Provide the (x, y) coordinate of the cell's center where the given text is located.  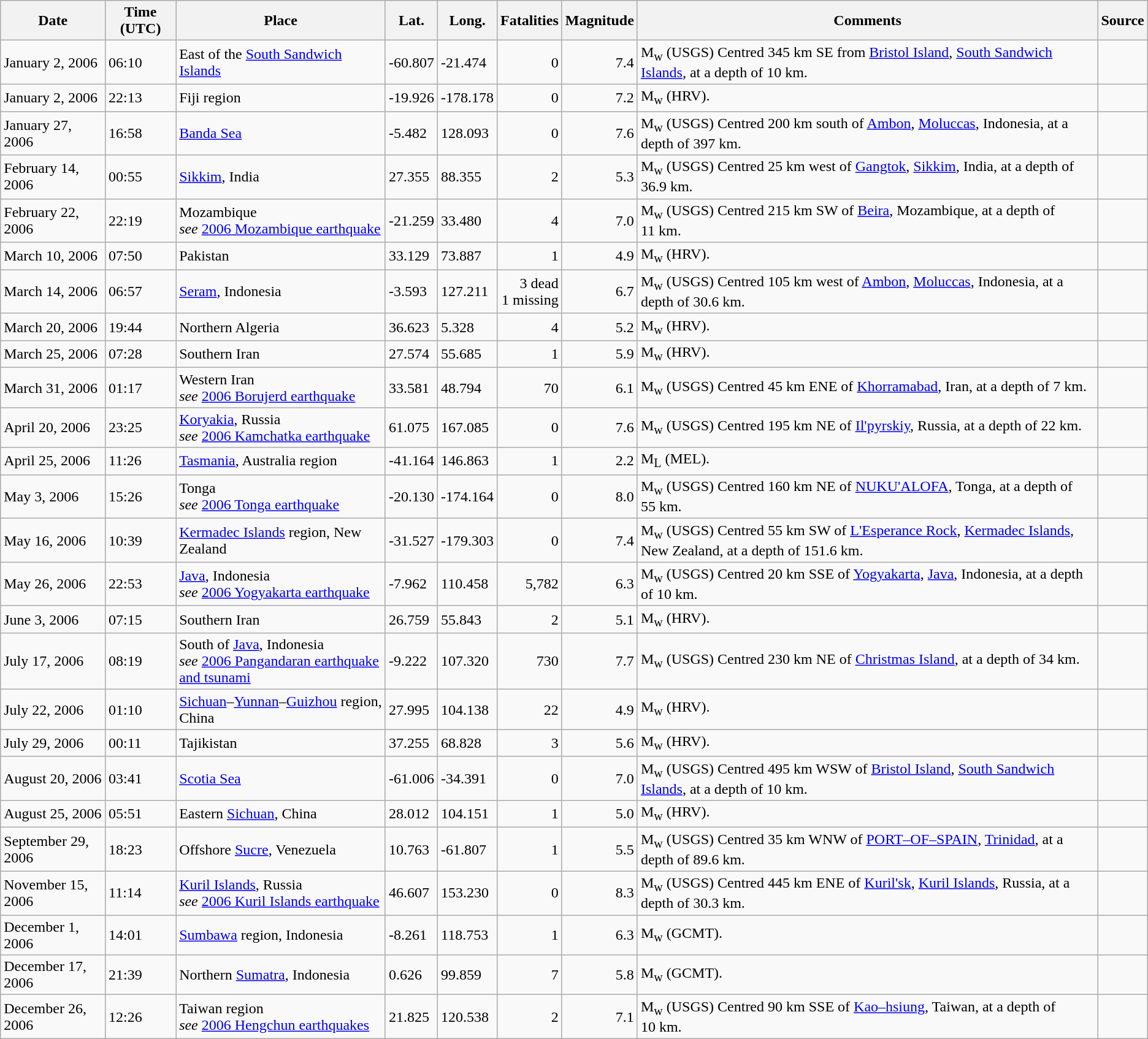
East of the South Sandwich Islands (281, 63)
27.995 (411, 710)
Mw (USGS) Centred 35 km WNW of PORT–OF–SPAIN, Trinidad, at a depth of 89.6 km. (867, 850)
Northern Algeria (281, 327)
48.794 (467, 387)
06:10 (141, 63)
06:57 (141, 292)
Tonga see 2006 Tonga earthquake (281, 497)
Koryakia, Russia see 2006 Kamchatka earthquake (281, 428)
Mw (USGS) Centred 45 km ENE of Khorramabad, Iran, at a depth of 7 km. (867, 387)
-61.006 (411, 778)
127.211 (467, 292)
104.138 (467, 710)
Pakistan (281, 256)
January 27, 2006 (53, 134)
Source (1122, 21)
Mw (USGS) Centred 195 km NE of Il'pyrskiy, Russia, at a depth of 22 km. (867, 428)
Fiji region (281, 97)
7.1 (600, 1016)
2.2 (600, 461)
March 25, 2006 (53, 354)
33.581 (411, 387)
128.093 (467, 134)
07:50 (141, 256)
11:14 (141, 892)
05:51 (141, 814)
Mw (USGS) Centred 90 km SSE of Kao–hsiung, Taiwan, at a depth of 10 km. (867, 1016)
6.7 (600, 292)
-31.527 (411, 541)
-61.807 (467, 850)
August 20, 2006 (53, 778)
5.5 (600, 850)
7.7 (600, 661)
21.825 (411, 1016)
5.1 (600, 619)
Offshore Sucre, Venezuela (281, 850)
Magnitude (600, 21)
-3.593 (411, 292)
-7.962 (411, 584)
18:23 (141, 850)
22:19 (141, 221)
5.3 (600, 177)
5.328 (467, 327)
December 1, 2006 (53, 935)
22:13 (141, 97)
5.6 (600, 743)
99.859 (467, 975)
Western Iran see 2006 Borujerd earthquake (281, 387)
55.685 (467, 354)
07:28 (141, 354)
3 dead 1 missing (530, 292)
14:01 (141, 935)
22 (530, 710)
12:26 (141, 1016)
-34.391 (467, 778)
19:44 (141, 327)
Banda Sea (281, 134)
146.863 (467, 461)
Mw (USGS) Centred 215 km SW of Beira, Mozambique, at a depth of 11 km. (867, 221)
Mw (USGS) Centred 20 km SSE of Yogyakarta, Java, Indonesia, at a depth of 10 km. (867, 584)
Sichuan–Yunnan–Guizhou region, China (281, 710)
88.355 (467, 177)
70 (530, 387)
July 22, 2006 (53, 710)
5.9 (600, 354)
February 14, 2006 (53, 177)
Mw (USGS) Centred 345 km SE from Bristol Island, South Sandwich Islands, at a depth of 10 km. (867, 63)
-21.259 (411, 221)
April 20, 2006 (53, 428)
110.458 (467, 584)
-178.178 (467, 97)
March 20, 2006 (53, 327)
120.538 (467, 1016)
5.8 (600, 975)
16:58 (141, 134)
11:26 (141, 461)
South of Java, Indonesia see 2006 Pangandaran earthquake and tsunami (281, 661)
Mw (USGS) Centred 445 km ENE of Kuril'sk, Kuril Islands, Russia, at a depth of 30.3 km. (867, 892)
Eastern Sichuan, China (281, 814)
July 17, 2006 (53, 661)
Mw (USGS) Centred 495 km WSW of Bristol Island, South Sandwich Islands, at a depth of 10 km. (867, 778)
3 (530, 743)
Mw (USGS) Centred 230 km NE of Christmas Island, at a depth of 34 km. (867, 661)
55.843 (467, 619)
Mw (USGS) Centred 200 km south of Ambon, Moluccas, Indonesia, at a depth of 397 km. (867, 134)
10:39 (141, 541)
00:11 (141, 743)
153.230 (467, 892)
15:26 (141, 497)
Long. (467, 21)
7 (530, 975)
-21.474 (467, 63)
68.828 (467, 743)
Taiwan region see 2006 Hengchun earthquakes (281, 1016)
-8.261 (411, 935)
September 29, 2006 (53, 850)
-179.303 (467, 541)
March 14, 2006 (53, 292)
27.574 (411, 354)
-41.164 (411, 461)
01:10 (141, 710)
6.1 (600, 387)
118.753 (467, 935)
April 25, 2006 (53, 461)
0.626 (411, 975)
Date (53, 21)
Mw (USGS) Centred 55 km SW of L'Esperance Rock, Kermadec Islands, New Zealand, at a depth of 151.6 km. (867, 541)
61.075 (411, 428)
27.355 (411, 177)
May 3, 2006 (53, 497)
107.320 (467, 661)
August 25, 2006 (53, 814)
-20.130 (411, 497)
Comments (867, 21)
Mw (USGS) Centred 160 km NE of NUKU'ALOFA, Tonga, at a depth of 55 km. (867, 497)
03:41 (141, 778)
5.2 (600, 327)
22:53 (141, 584)
July 29, 2006 (53, 743)
167.085 (467, 428)
March 10, 2006 (53, 256)
23:25 (141, 428)
ML (MEL). (867, 461)
00:55 (141, 177)
21:39 (141, 975)
-174.164 (467, 497)
May 16, 2006 (53, 541)
8.3 (600, 892)
46.607 (411, 892)
01:17 (141, 387)
08:19 (141, 661)
Java, Indonesia see 2006 Yogyakarta earthquake (281, 584)
Scotia Sea (281, 778)
Lat. (411, 21)
10.763 (411, 850)
730 (530, 661)
Fatalities (530, 21)
Kuril Islands, Russia see 2006 Kuril Islands earthquake (281, 892)
Mozambique see 2006 Mozambique earthquake (281, 221)
November 15, 2006 (53, 892)
8.0 (600, 497)
May 26, 2006 (53, 584)
33.480 (467, 221)
-19.926 (411, 97)
December 26, 2006 (53, 1016)
Mw (USGS) Centred 25 km west of Gangtok, Sikkim, India, at a depth of 36.9 km. (867, 177)
Sikkim, India (281, 177)
-60.807 (411, 63)
Sumbawa region, Indonesia (281, 935)
104.151 (467, 814)
Tasmania, Australia region (281, 461)
February 22, 2006 (53, 221)
March 31, 2006 (53, 387)
Tajikistan (281, 743)
December 17, 2006 (53, 975)
26.759 (411, 619)
36.623 (411, 327)
-9.222 (411, 661)
Mw (USGS) Centred 105 km west of Ambon, Moluccas, Indonesia, at a depth of 30.6 km. (867, 292)
28.012 (411, 814)
Kermadec Islands region, New Zealand (281, 541)
Seram, Indonesia (281, 292)
Time (UTC) (141, 21)
07:15 (141, 619)
7.2 (600, 97)
5.0 (600, 814)
June 3, 2006 (53, 619)
33.129 (411, 256)
Northern Sumatra, Indonesia (281, 975)
37.255 (411, 743)
Place (281, 21)
73.887 (467, 256)
-5.482 (411, 134)
5,782 (530, 584)
